Identify which cell holds the provided text, then report its [X, Y] central coordinate. 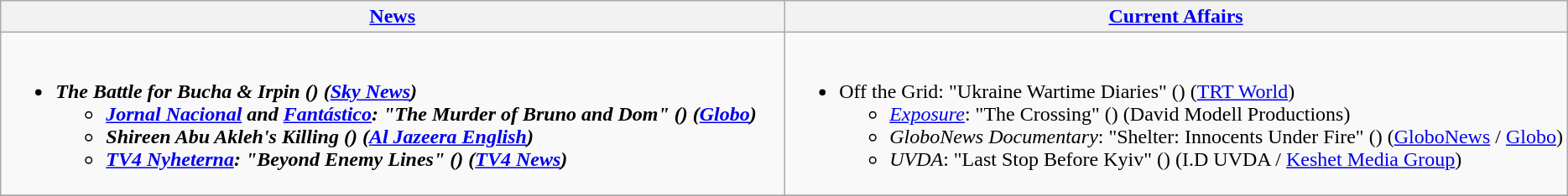
Current Affairs [1176, 17]
News [393, 17]
